Scan for the cell matching the given text and deliver its (X, Y) coordinate at center. 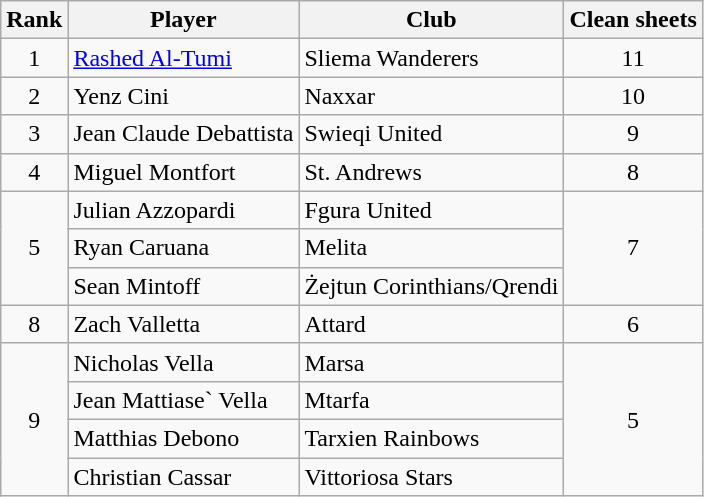
Club (432, 20)
6 (633, 324)
Rank (34, 20)
St. Andrews (432, 172)
Miguel Montfort (184, 172)
10 (633, 96)
3 (34, 134)
11 (633, 58)
Vittoriosa Stars (432, 477)
Marsa (432, 362)
Nicholas Vella (184, 362)
Jean Claude Debattista (184, 134)
2 (34, 96)
Fgura United (432, 210)
Rashed Al-Tumi (184, 58)
Attard (432, 324)
Yenz Cini (184, 96)
Melita (432, 248)
Tarxien Rainbows (432, 438)
Player (184, 20)
Christian Cassar (184, 477)
Mtarfa (432, 400)
Sean Mintoff (184, 286)
4 (34, 172)
Naxxar (432, 96)
Matthias Debono (184, 438)
Ryan Caruana (184, 248)
1 (34, 58)
Clean sheets (633, 20)
Sliema Wanderers (432, 58)
Zach Valletta (184, 324)
Jean Mattiase` Vella (184, 400)
Julian Azzopardi (184, 210)
Swieqi United (432, 134)
7 (633, 248)
Żejtun Corinthians/Qrendi (432, 286)
